Determine the (X, Y) coordinate at the center of the cell enclosing the given text.  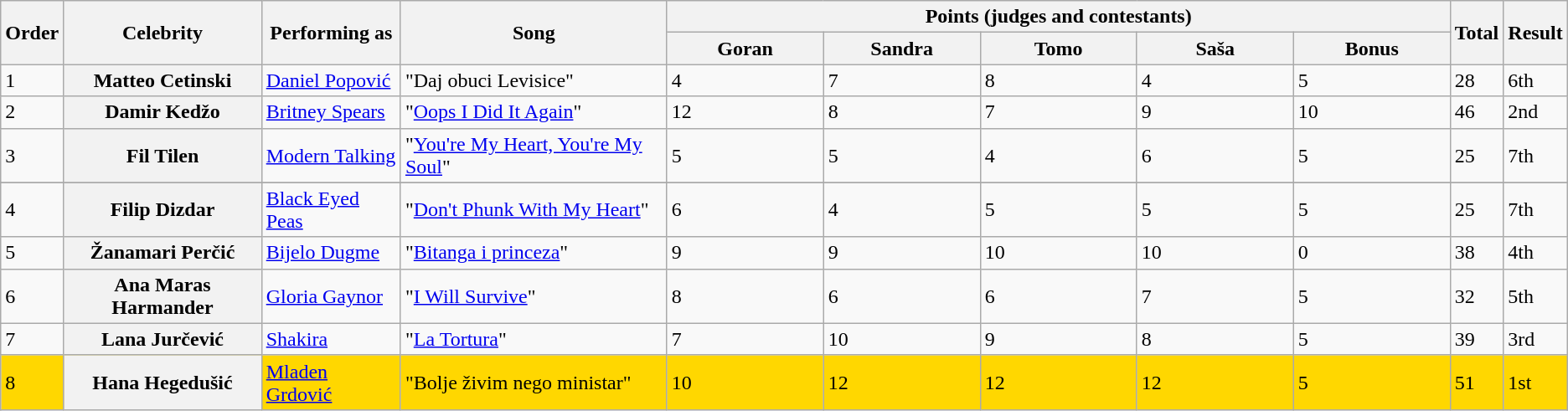
Lana Jurčević (162, 339)
"Oops I Did It Again" (534, 112)
Daniel Popović (331, 80)
46 (1477, 112)
"You're My Heart, You're My Soul" (534, 156)
Damir Kedžo (162, 112)
Tomo (1059, 49)
39 (1477, 339)
Black Eyed Peas (331, 209)
5th (1535, 296)
3 (32, 156)
"Don't Phunk With My Heart" (534, 209)
3rd (1535, 339)
Total (1477, 33)
Bonus (1372, 49)
6th (1535, 80)
2nd (1535, 112)
32 (1477, 296)
Britney Spears (331, 112)
Saša (1215, 49)
Bijelo Dugme (331, 253)
28 (1477, 80)
4th (1535, 253)
"Bitanga i princeza" (534, 253)
Ana Maras Harmander (162, 296)
Sandra (901, 49)
1st (1535, 382)
2 (32, 112)
38 (1477, 253)
51 (1477, 382)
Hana Hegedušić (162, 382)
Fil Tilen (162, 156)
Points (judges and contestants) (1059, 17)
Shakira (331, 339)
Result (1535, 33)
Matteo Cetinski (162, 80)
Mladen Grdović (331, 382)
0 (1372, 253)
Celebrity (162, 33)
Žanamari Perčić (162, 253)
Goran (745, 49)
Order (32, 33)
"La Tortura" (534, 339)
"Bolje živim nego ministar" (534, 382)
Song (534, 33)
Modern Talking (331, 156)
1 (32, 80)
Gloria Gaynor (331, 296)
"I Will Survive" (534, 296)
Filip Dizdar (162, 209)
"Daj obuci Levisice" (534, 80)
Performing as (331, 33)
